Output the [X, Y] coordinate of the center of the cell containing the given text.  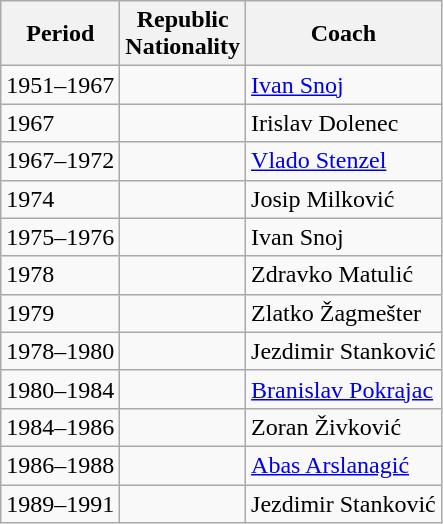
1975–1976 [60, 237]
1967–1972 [60, 161]
Branislav Pokrajac [344, 389]
1979 [60, 313]
1989–1991 [60, 503]
Josip Milković [344, 199]
Vlado Stenzel [344, 161]
Coach [344, 34]
Zoran Živković [344, 427]
1978 [60, 275]
1978–1980 [60, 351]
1984–1986 [60, 427]
Irislav Dolenec [344, 123]
RepublicNationality [183, 34]
Period [60, 34]
Abas Arslanagić [344, 465]
1980–1984 [60, 389]
1986–1988 [60, 465]
1951–1967 [60, 85]
Zlatko Žagmešter [344, 313]
1967 [60, 123]
1974 [60, 199]
Zdravko Matulić [344, 275]
